Locate the cell with the specified text and output its [x, y] center coordinate. 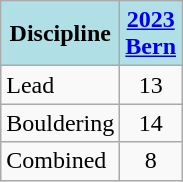
2023Bern [151, 34]
8 [151, 161]
13 [151, 85]
14 [151, 123]
Discipline [60, 34]
Combined [60, 161]
Lead [60, 85]
Bouldering [60, 123]
